Detect which cell encompasses the target text, then output its [x, y] center coordinate. 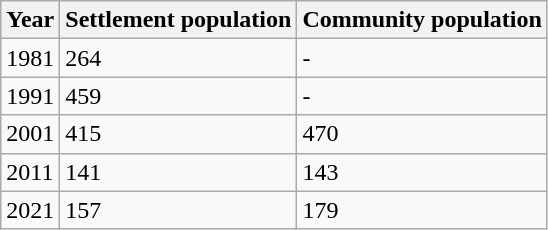
2001 [30, 134]
Year [30, 20]
2011 [30, 172]
157 [178, 210]
1991 [30, 96]
459 [178, 96]
Community population [422, 20]
2021 [30, 210]
143 [422, 172]
Settlement population [178, 20]
415 [178, 134]
179 [422, 210]
470 [422, 134]
264 [178, 58]
1981 [30, 58]
141 [178, 172]
